From the cell containing the given text, extract its center point as [x, y] coordinate. 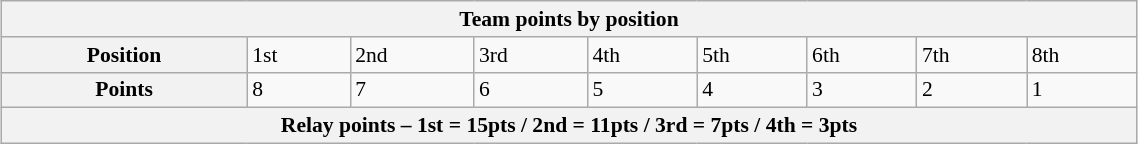
2nd [412, 54]
Position [124, 54]
5th [752, 54]
Team points by position [569, 19]
8th [1082, 54]
3 [862, 90]
Relay points – 1st = 15pts / 2nd = 11pts / 3rd = 7pts / 4th = 3pts [569, 126]
2 [972, 90]
Points [124, 90]
4th [642, 54]
5 [642, 90]
6th [862, 54]
6 [530, 90]
7th [972, 54]
4 [752, 90]
7 [412, 90]
1st [298, 54]
1 [1082, 90]
8 [298, 90]
3rd [530, 54]
